Provide the (X, Y) coordinate of the cell's center where the given text is located.  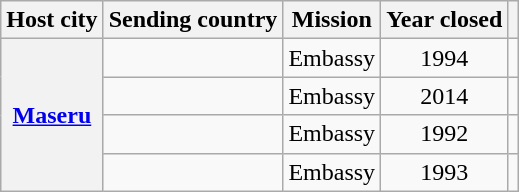
Mission (332, 20)
Year closed (444, 20)
Host city (52, 20)
1993 (444, 172)
2014 (444, 96)
Sending country (193, 20)
1994 (444, 58)
Maseru (52, 115)
1992 (444, 134)
